Find where the given text appears and provide that cell's center as (x, y) coordinate. 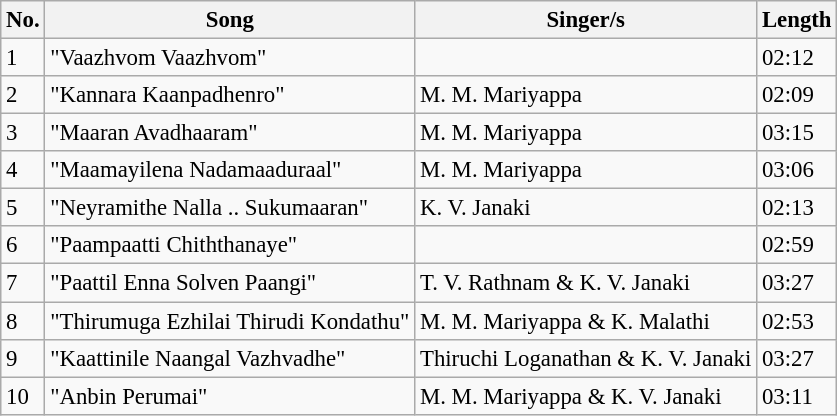
"Thirumuga Ezhilai Thirudi Kondathu" (230, 321)
"Kaattinile Naangal Vazhvadhe" (230, 358)
Singer/s (586, 20)
"Kannara Kaanpadhenro" (230, 95)
Song (230, 20)
7 (23, 283)
"Anbin Perumai" (230, 396)
02:12 (797, 58)
"Neyramithe Nalla .. Sukumaaran" (230, 208)
"Maaran Avadhaaram" (230, 133)
"Paampaatti Chiththanaye" (230, 245)
8 (23, 321)
K. V. Janaki (586, 208)
3 (23, 133)
No. (23, 20)
2 (23, 95)
Length (797, 20)
"Vaazhvom Vaazhvom" (230, 58)
9 (23, 358)
T. V. Rathnam & K. V. Janaki (586, 283)
"Paattil Enna Solven Paangi" (230, 283)
M. M. Mariyappa & K. Malathi (586, 321)
Thiruchi Loganathan & K. V. Janaki (586, 358)
02:09 (797, 95)
"Maamayilena Nadamaaduraal" (230, 170)
03:15 (797, 133)
10 (23, 396)
M. M. Mariyappa & K. V. Janaki (586, 396)
1 (23, 58)
6 (23, 245)
03:11 (797, 396)
03:06 (797, 170)
4 (23, 170)
02:59 (797, 245)
5 (23, 208)
02:53 (797, 321)
02:13 (797, 208)
